From the cell containing the given text, extract its center point as (x, y) coordinate. 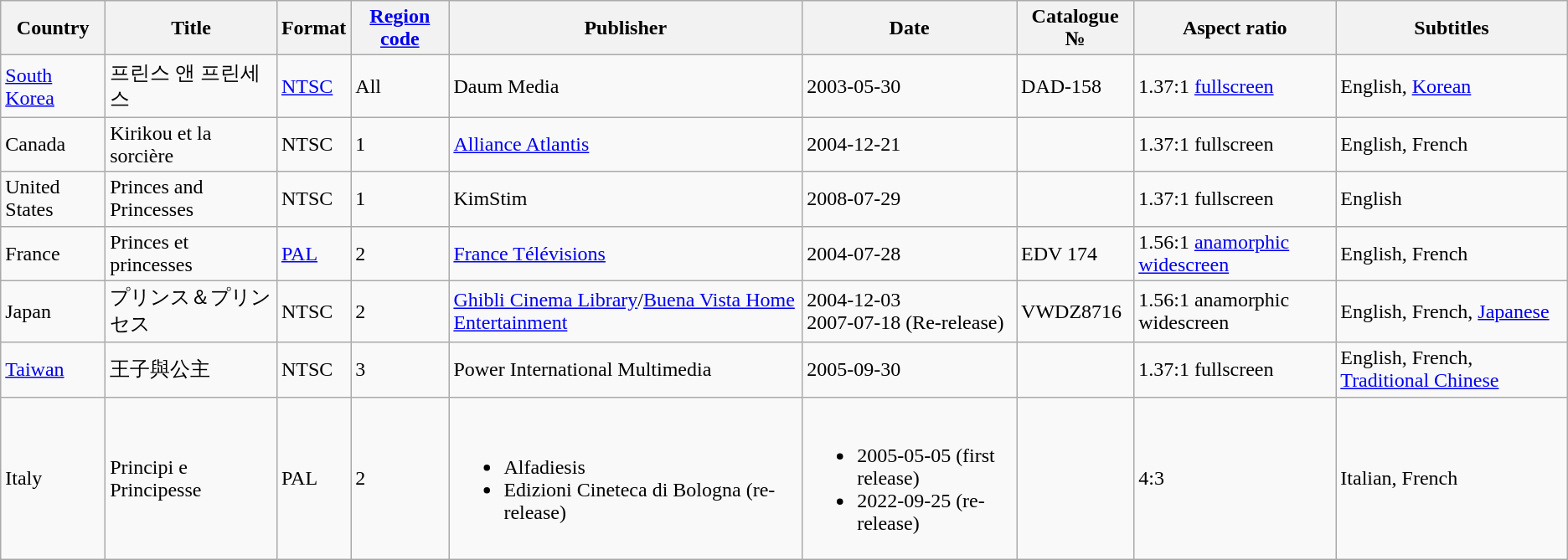
English, French, Japanese (1452, 311)
3 (400, 370)
South Korea (54, 86)
Italy (54, 478)
2005-09-30 (910, 370)
王子與公主 (191, 370)
Aspect ratio (1235, 28)
English, Korean (1452, 86)
プリンス＆プリンセス (191, 311)
Power International Multimedia (626, 370)
프린스 앤 프린세스 (191, 86)
All (400, 86)
Publisher (626, 28)
English (1452, 199)
Country (54, 28)
2004-12-032007-07-18 (Re-release) (910, 311)
2008-07-29 (910, 199)
Princes and Princesses (191, 199)
Princes et princesses (191, 253)
Title (191, 28)
Format (313, 28)
VWDZ8716 (1075, 311)
DAD-158 (1075, 86)
EDV 174 (1075, 253)
2003-05-30 (910, 86)
Daum Media (626, 86)
AlfadiesisEdizioni Cineteca di Bologna (re-release) (626, 478)
France (54, 253)
Japan (54, 311)
Taiwan (54, 370)
France Télévisions (626, 253)
Catalogue № (1075, 28)
4:3 (1235, 478)
United States (54, 199)
2004-07-28 (910, 253)
Italian, French (1452, 478)
Subtitles (1452, 28)
2005-05-05 (first release)2022-09-25 (re-release) (910, 478)
2004-12-21 (910, 144)
Canada (54, 144)
KimStim (626, 199)
Region code (400, 28)
English, French, Traditional Chinese (1452, 370)
Alliance Atlantis (626, 144)
Kirikou et la sorcière (191, 144)
Principi e Principesse (191, 478)
Ghibli Cinema Library/Buena Vista Home Entertainment (626, 311)
Date (910, 28)
